Provide the [X, Y] coordinate of the cell's center where the given text is located.  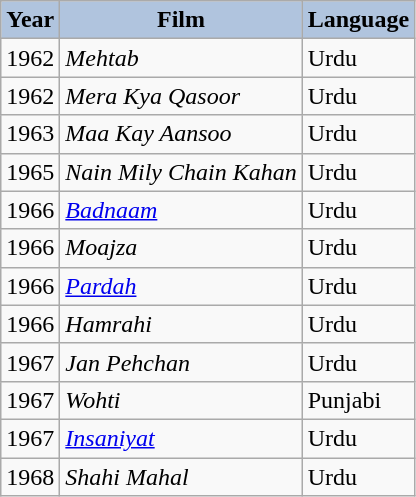
Punjabi [358, 400]
Moajza [181, 248]
Wohti [181, 400]
Jan Pehchan [181, 362]
1965 [30, 172]
Insaniyat [181, 438]
1968 [30, 477]
Year [30, 20]
Pardah [181, 286]
Shahi Mahal [181, 477]
Hamrahi [181, 324]
Mera Kya Qasoor [181, 96]
Film [181, 20]
Nain Mily Chain Kahan [181, 172]
Badnaam [181, 210]
Language [358, 20]
1963 [30, 134]
Mehtab [181, 58]
Maa Kay Aansoo [181, 134]
